Capture the cell that displays the provided text and extract its [X, Y] central coordinate. 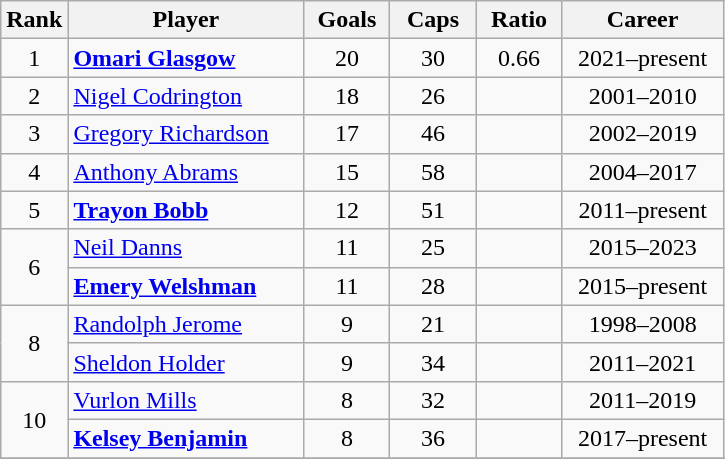
2004–2017 [642, 172]
Vurlon Mills [186, 400]
Caps [433, 20]
17 [347, 134]
Player [186, 20]
32 [433, 400]
2015–present [642, 286]
58 [433, 172]
15 [347, 172]
Gregory Richardson [186, 134]
Sheldon Holder [186, 362]
2011–present [642, 210]
18 [347, 96]
12 [347, 210]
2 [34, 96]
6 [34, 267]
30 [433, 58]
Ratio [519, 20]
28 [433, 286]
4 [34, 172]
26 [433, 96]
Rank [34, 20]
Goals [347, 20]
2017–present [642, 438]
1 [34, 58]
Anthony Abrams [186, 172]
21 [433, 324]
Randolph Jerome [186, 324]
1998–2008 [642, 324]
2011–2019 [642, 400]
5 [34, 210]
20 [347, 58]
2001–2010 [642, 96]
36 [433, 438]
2002–2019 [642, 134]
Kelsey Benjamin [186, 438]
Neil Danns [186, 248]
Career [642, 20]
46 [433, 134]
Emery Welshman [186, 286]
Nigel Codrington [186, 96]
2015–2023 [642, 248]
3 [34, 134]
25 [433, 248]
2021–present [642, 58]
0.66 [519, 58]
2011–2021 [642, 362]
Omari Glasgow [186, 58]
10 [34, 419]
34 [433, 362]
Trayon Bobb [186, 210]
51 [433, 210]
